Detect which cell encompasses the target text, then output its [X, Y] center coordinate. 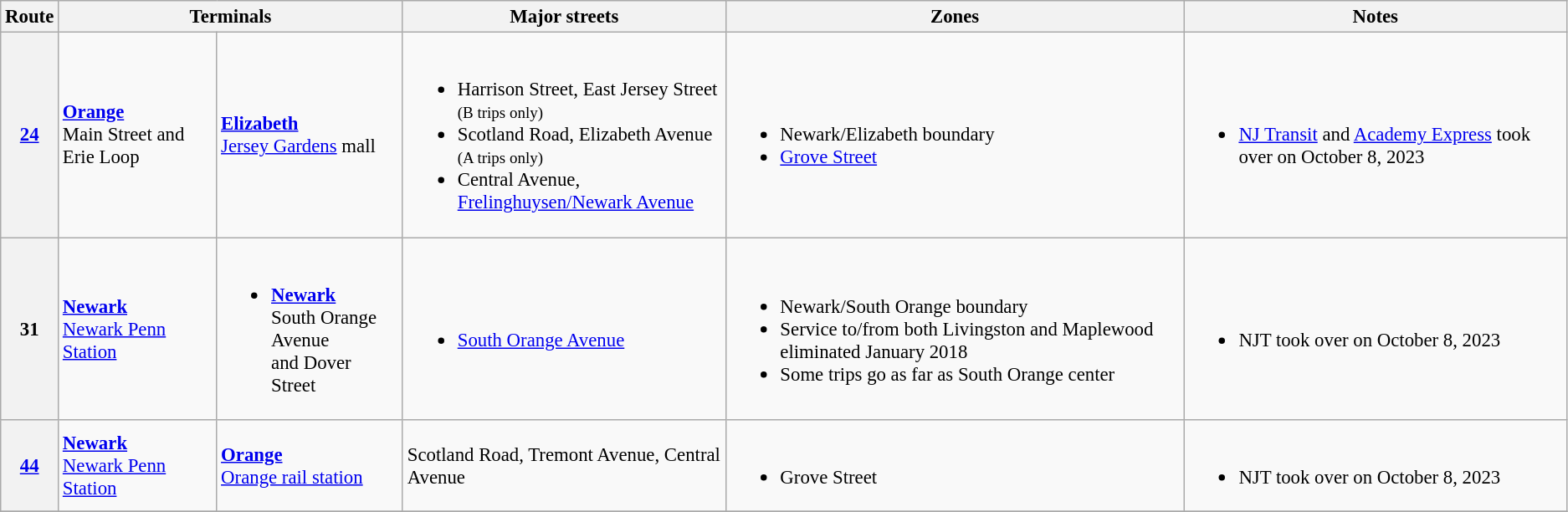
Newark/South Orange boundaryService to/from both Livingston and Maplewood eliminated January 2018Some trips go as far as South Orange center [955, 329]
Grove Street [955, 466]
Notes [1376, 17]
Major streets [564, 17]
ElizabethJersey Gardens mall [310, 136]
Scotland Road, Tremont Avenue, Central Avenue [564, 466]
NewarkSouth Orange Avenueand Dover Street [310, 329]
OrangeMain Street and Erie Loop [137, 136]
NJ Transit and Academy Express took over on October 8, 2023 [1376, 136]
South Orange Avenue [564, 329]
Route [30, 17]
Zones [955, 17]
Harrison Street, East Jersey Street(B trips only)Scotland Road, Elizabeth Avenue(A trips only)Central Avenue, Frelinghuysen/Newark Avenue [564, 136]
44 [30, 466]
OrangeOrange rail station [310, 466]
24 [30, 136]
Terminals [231, 17]
Newark/Elizabeth boundaryGrove Street [955, 136]
31 [30, 329]
